From the cell containing the given text, extract its center point as [x, y] coordinate. 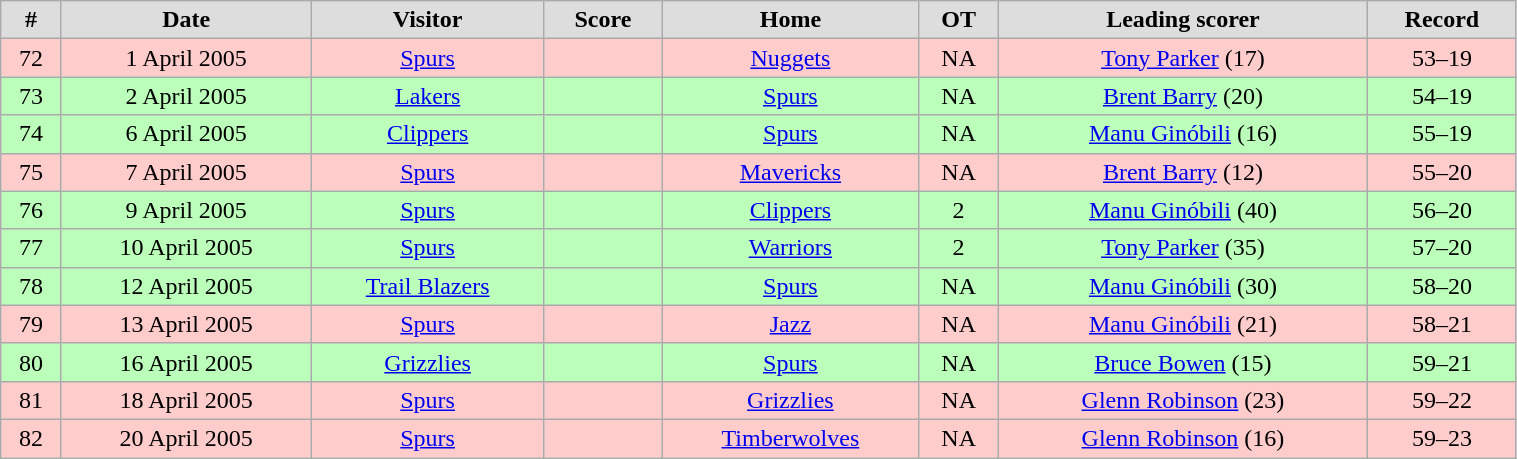
7 April 2005 [186, 172]
Manu Ginóbili (40) [1183, 210]
54–19 [1442, 96]
2 April 2005 [186, 96]
Warriors [790, 248]
1 April 2005 [186, 58]
Glenn Robinson (23) [1183, 400]
6 April 2005 [186, 134]
Glenn Robinson (16) [1183, 438]
20 April 2005 [186, 438]
OT [958, 20]
Timberwolves [790, 438]
# [32, 20]
73 [32, 96]
Manu Ginóbili (16) [1183, 134]
74 [32, 134]
59–22 [1442, 400]
Mavericks [790, 172]
Manu Ginóbili (21) [1183, 324]
16 April 2005 [186, 362]
Lakers [428, 96]
9 April 2005 [186, 210]
Leading scorer [1183, 20]
59–23 [1442, 438]
81 [32, 400]
Trail Blazers [428, 286]
55–19 [1442, 134]
57–20 [1442, 248]
10 April 2005 [186, 248]
Date [186, 20]
76 [32, 210]
79 [32, 324]
Score [602, 20]
53–19 [1442, 58]
Jazz [790, 324]
12 April 2005 [186, 286]
80 [32, 362]
Tony Parker (17) [1183, 58]
Nuggets [790, 58]
58–21 [1442, 324]
Manu Ginóbili (30) [1183, 286]
Record [1442, 20]
Home [790, 20]
55–20 [1442, 172]
Visitor [428, 20]
Bruce Bowen (15) [1183, 362]
59–21 [1442, 362]
78 [32, 286]
82 [32, 438]
72 [32, 58]
Tony Parker (35) [1183, 248]
77 [32, 248]
Brent Barry (12) [1183, 172]
13 April 2005 [186, 324]
18 April 2005 [186, 400]
Brent Barry (20) [1183, 96]
56–20 [1442, 210]
58–20 [1442, 286]
75 [32, 172]
